Scan for the cell matching the given text and deliver its [X, Y] coordinate at center. 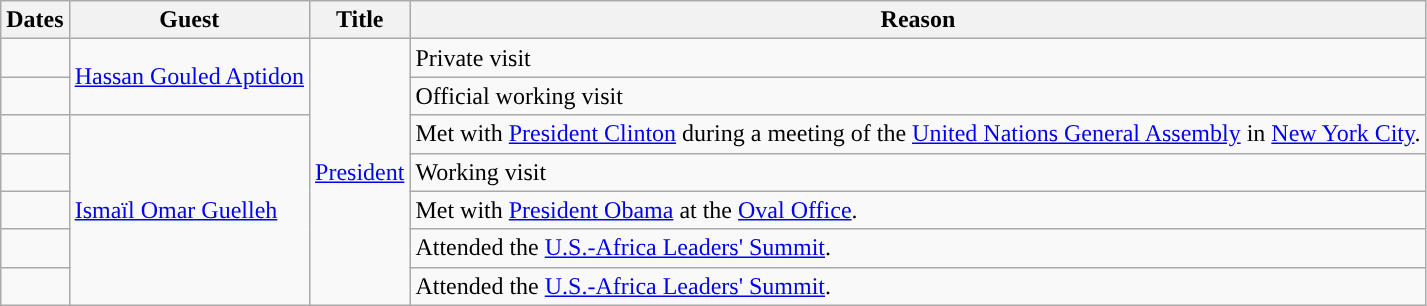
Hassan Gouled Aptidon [189, 77]
Met with President Obama at the Oval Office. [918, 210]
Met with President Clinton during a meeting of the United Nations General Assembly in New York City. [918, 134]
Reason [918, 20]
Official working visit [918, 96]
Dates [35, 20]
Private visit [918, 58]
President [360, 172]
Title [360, 20]
Working visit [918, 172]
Ismaïl Omar Guelleh [189, 210]
Guest [189, 20]
